Scan for the cell matching the given text and deliver its [X, Y] coordinate at center. 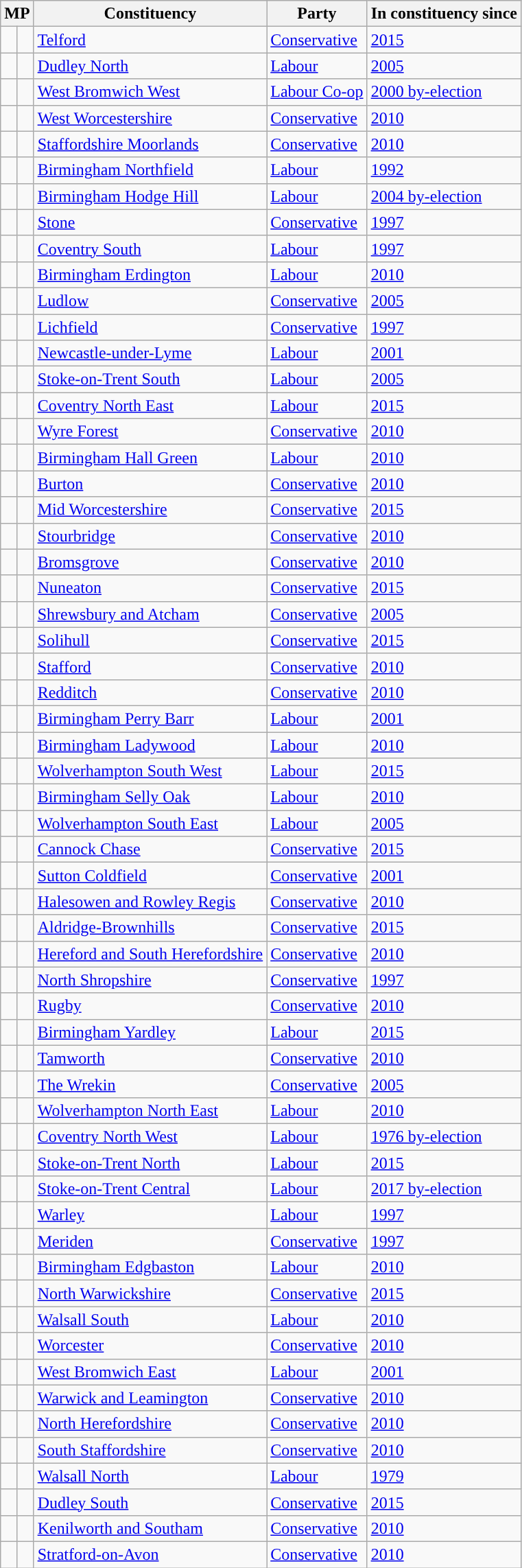
Rugby [150, 1006]
Stoke-on-Trent South [150, 379]
Staffordshire Moorlands [150, 144]
Redditch [150, 692]
Sutton Coldfield [150, 876]
North Warwickshire [150, 1294]
Wolverhampton South West [150, 771]
Cannock Chase [150, 850]
Walsall North [150, 1476]
Aldridge-Brownhills [150, 928]
Nuneaton [150, 588]
West Bromwich West [150, 92]
South Staffordshire [150, 1450]
Birmingham Yardley [150, 1032]
Solihull [150, 640]
Bromsgrove [150, 562]
Stoke-on-Trent Central [150, 1189]
Birmingham Hall Green [150, 458]
Wyre Forest [150, 432]
Hereford and South Herefordshire [150, 954]
2000 by-election [444, 92]
Halesowen and Rowley Regis [150, 902]
In constituency since [444, 14]
Ludlow [150, 301]
Meriden [150, 1241]
Warley [150, 1215]
North Herefordshire [150, 1424]
Shrewsbury and Atcham [150, 614]
2017 by-election [444, 1189]
2004 by-election [444, 196]
Birmingham Northfield [150, 170]
Stratford-on-Avon [150, 1554]
1992 [444, 170]
Birmingham Hodge Hill [150, 196]
North Shropshire [150, 980]
Dudley North [150, 66]
Newcastle-under-Lyme [150, 353]
Birmingham Perry Barr [150, 718]
Birmingham Ladywood [150, 745]
West Worcestershire [150, 118]
Lichfield [150, 327]
Walsall South [150, 1320]
Party [317, 14]
Stoke-on-Trent North [150, 1163]
Birmingham Erdington [150, 274]
Coventry North East [150, 406]
Wolverhampton South East [150, 823]
1976 by-election [444, 1136]
1979 [444, 1476]
Wolverhampton North East [150, 1110]
Kenilworth and Southam [150, 1528]
Dudley South [150, 1502]
Coventry South [150, 248]
Worcester [150, 1346]
MP [17, 14]
Coventry North West [150, 1136]
Warwick and Leamington [150, 1398]
The Wrekin [150, 1084]
Constituency [150, 14]
Stourbridge [150, 536]
Labour Co-op [317, 92]
Stone [150, 222]
Tamworth [150, 1058]
Birmingham Selly Oak [150, 797]
Stafford [150, 666]
Burton [150, 484]
West Bromwich East [150, 1372]
Birmingham Edgbaston [150, 1267]
Mid Worcestershire [150, 510]
Telford [150, 40]
